Provide the (X, Y) coordinate of the cell's center where the given text is located.  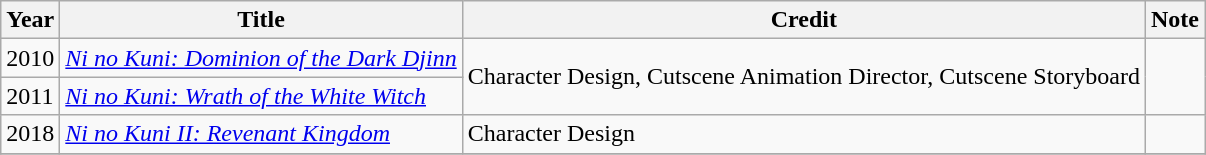
Character Design (804, 134)
2018 (30, 134)
2011 (30, 96)
Title (261, 20)
Note (1174, 20)
2010 (30, 58)
Credit (804, 20)
Ni no Kuni: Dominion of the Dark Djinn (261, 58)
Ni no Kuni II: Revenant Kingdom (261, 134)
Year (30, 20)
Ni no Kuni: Wrath of the White Witch (261, 96)
Character Design, Cutscene Animation Director, Cutscene Storyboard (804, 77)
